For the text-containing cell, return its midpoint in [x, y] coordinate format. 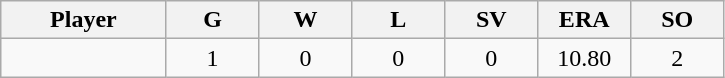
1 [212, 58]
2 [678, 58]
L [398, 20]
W [306, 20]
G [212, 20]
10.80 [584, 58]
SO [678, 20]
ERA [584, 20]
SV [492, 20]
Player [84, 20]
